Extract the [x, y] coordinate from the center of the cell holding the provided text.  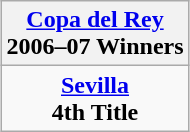
Sevilla4th Title [95, 98]
Copa del Rey2006–07 Winners [95, 34]
